Extract the (X, Y) coordinate from the center of the cell holding the provided text.  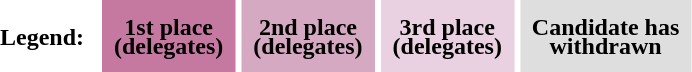
3rd place(delegates) (448, 36)
Legend: (48, 36)
Candidate haswithdrawn (606, 36)
2nd place(delegates) (308, 36)
1st place(delegates) (168, 36)
